Scan for the cell matching the given text and deliver its [X, Y] coordinate at center. 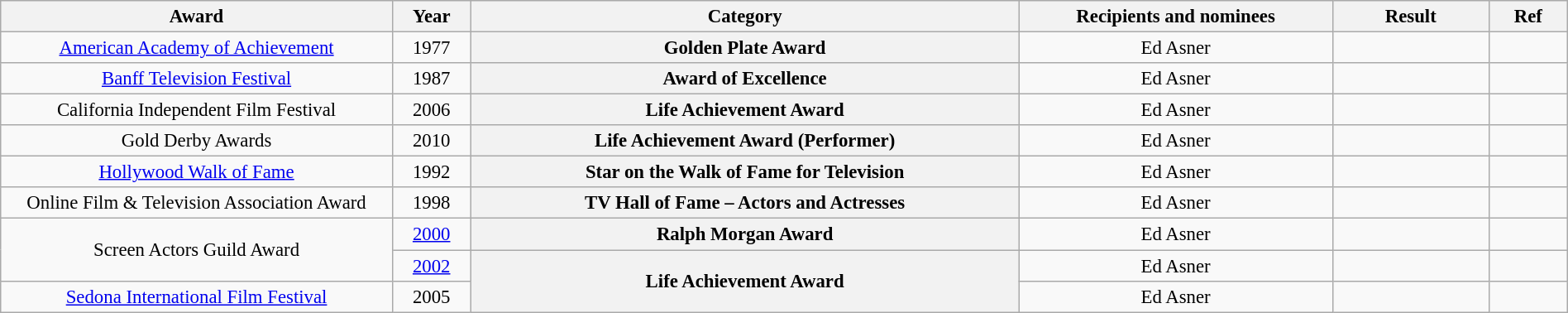
Banff Television Festival [197, 79]
Ralph Morgan Award [744, 234]
Category [744, 17]
Golden Plate Award [744, 48]
Award of Excellence [744, 79]
1998 [432, 203]
Star on the Walk of Fame for Television [744, 172]
Award [197, 17]
Hollywood Walk of Fame [197, 172]
Gold Derby Awards [197, 141]
American Academy of Achievement [197, 48]
Online Film & Television Association Award [197, 203]
Sedona International Film Festival [197, 296]
1987 [432, 79]
1992 [432, 172]
2006 [432, 110]
2010 [432, 141]
Recipients and nominees [1176, 17]
Result [1411, 17]
Screen Actors Guild Award [197, 250]
1977 [432, 48]
Year [432, 17]
2002 [432, 266]
2000 [432, 234]
California Independent Film Festival [197, 110]
Ref [1528, 17]
Life Achievement Award (Performer) [744, 141]
TV Hall of Fame – Actors and Actresses [744, 203]
2005 [432, 296]
